From the cell containing the given text, extract its center point as [X, Y] coordinate. 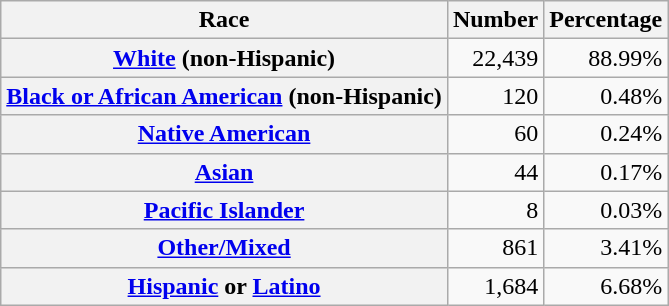
60 [495, 134]
44 [495, 172]
Other/Mixed [224, 248]
Pacific Islander [224, 210]
Black or African American (non-Hispanic) [224, 96]
861 [495, 248]
Race [224, 20]
0.48% [606, 96]
0.24% [606, 134]
0.17% [606, 172]
Percentage [606, 20]
Native American [224, 134]
1,684 [495, 286]
6.68% [606, 286]
Asian [224, 172]
0.03% [606, 210]
White (non-Hispanic) [224, 58]
22,439 [495, 58]
3.41% [606, 248]
8 [495, 210]
Number [495, 20]
120 [495, 96]
88.99% [606, 58]
Hispanic or Latino [224, 286]
